Determine the [X, Y] coordinate at the center of the cell enclosing the given text.  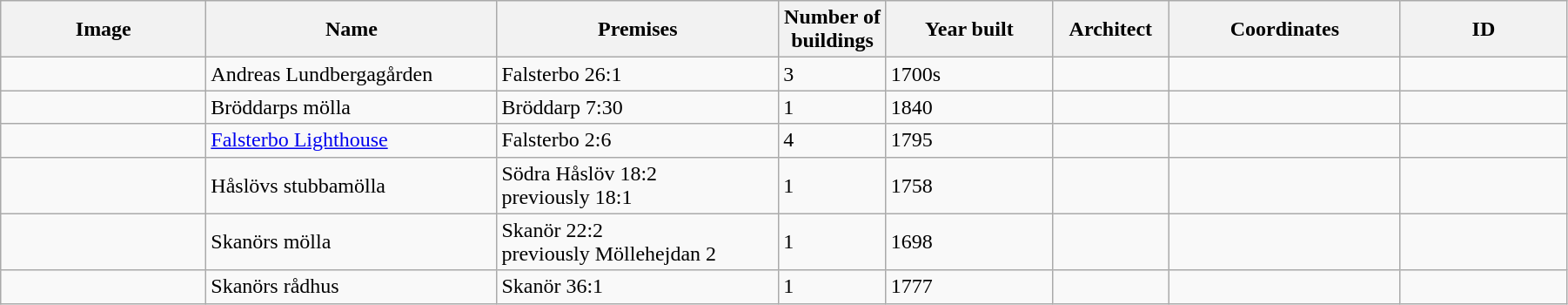
3 [833, 74]
4 [833, 140]
1777 [969, 287]
1840 [969, 107]
Södra Håslöv 18:2previously 18:1 [638, 185]
Number ofbuildings [833, 30]
Bröddarp 7:30 [638, 107]
Year built [969, 30]
Coordinates [1284, 30]
Skanörs mölla [352, 242]
Skanör 36:1 [638, 287]
Premises [638, 30]
Håslövs stubbamölla [352, 185]
Falsterbo 2:6 [638, 140]
Architect [1110, 30]
ID [1483, 30]
1700s [969, 74]
1758 [969, 185]
1698 [969, 242]
Falsterbo 26:1 [638, 74]
Falsterbo Lighthouse [352, 140]
Image [104, 30]
1795 [969, 140]
Skanörs rådhus [352, 287]
Name [352, 30]
Bröddarps mölla [352, 107]
Skanör 22:2previously Möllehejdan 2 [638, 242]
Andreas Lundbergagården [352, 74]
